Capture the cell that displays the provided text and extract its [x, y] central coordinate. 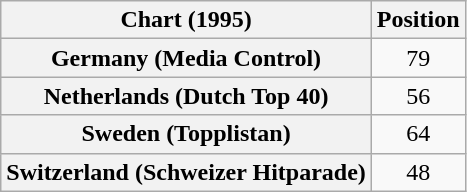
56 [418, 96]
79 [418, 58]
64 [418, 134]
Germany (Media Control) [186, 58]
Sweden (Topplistan) [186, 134]
Chart (1995) [186, 20]
48 [418, 172]
Switzerland (Schweizer Hitparade) [186, 172]
Netherlands (Dutch Top 40) [186, 96]
Position [418, 20]
